Identify which cell holds the provided text, then report its [X, Y] central coordinate. 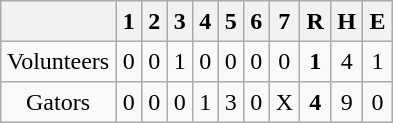
6 [256, 21]
2 [154, 21]
H [347, 21]
9 [347, 102]
5 [231, 21]
E [378, 21]
Gators [58, 102]
X [284, 102]
Volunteers [58, 61]
7 [284, 21]
R [316, 21]
